Return the [x, y] coordinate for the center point of the cell that contains the specified text.  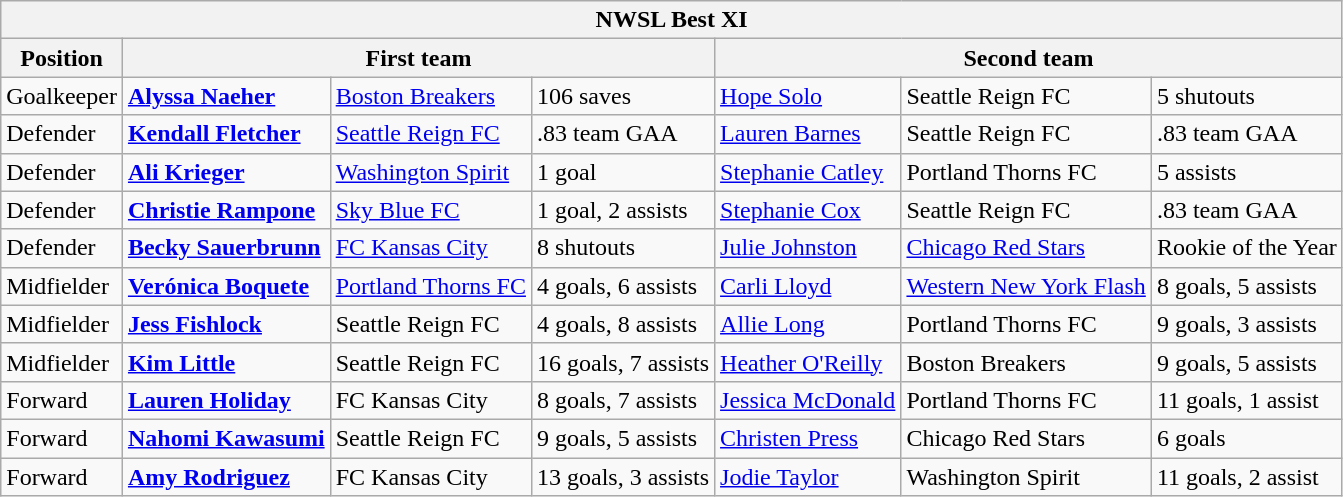
Ali Krieger [226, 172]
106 saves [622, 96]
Stephanie Cox [808, 210]
Position [62, 58]
Alyssa Naeher [226, 96]
8 goals, 5 assists [1246, 286]
Jodie Taylor [808, 477]
Rookie of the Year [1246, 248]
Second team [1029, 58]
8 shutouts [622, 248]
Jess Fishlock [226, 324]
4 goals, 6 assists [622, 286]
Christie Rampone [226, 210]
Kendall Fletcher [226, 134]
Christen Press [808, 438]
Julie Johnston [808, 248]
Verónica Boquete [226, 286]
13 goals, 3 assists [622, 477]
Lauren Barnes [808, 134]
8 goals, 7 assists [622, 400]
Stephanie Catley [808, 172]
Carli Lloyd [808, 286]
11 goals, 2 assist [1246, 477]
1 goal [622, 172]
5 assists [1246, 172]
Becky Sauerbrunn [226, 248]
Western New York Flash [1026, 286]
9 goals, 3 assists [1246, 324]
6 goals [1246, 438]
Allie Long [808, 324]
Heather O'Reilly [808, 362]
Jessica McDonald [808, 400]
Amy Rodriguez [226, 477]
1 goal, 2 assists [622, 210]
Hope Solo [808, 96]
Nahomi Kawasumi [226, 438]
Kim Little [226, 362]
Lauren Holiday [226, 400]
16 goals, 7 assists [622, 362]
4 goals, 8 assists [622, 324]
Sky Blue FC [430, 210]
Goalkeeper [62, 96]
NWSL Best XI [672, 20]
5 shutouts [1246, 96]
First team [418, 58]
11 goals, 1 assist [1246, 400]
